Provide the (X, Y) coordinate of the cell's center where the given text is located.  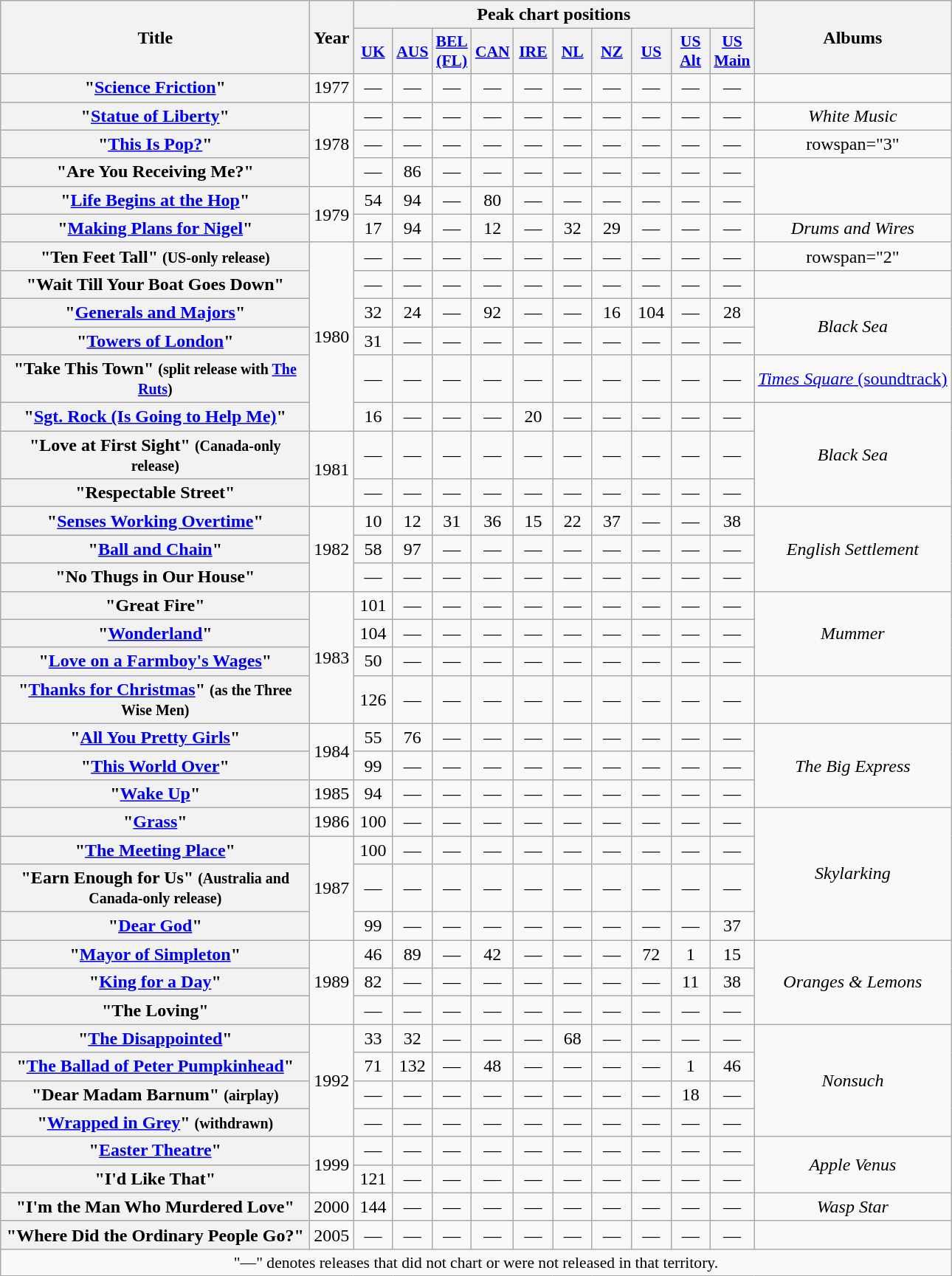
42 (493, 954)
"The Disappointed" (155, 1038)
1980 (332, 337)
"Thanks for Christmas" (as the Three Wise Men) (155, 700)
"The Ballad of Peter Pumpkinhead" (155, 1066)
"—" denotes releases that did not chart or were not released in that territory. (476, 1262)
1983 (332, 657)
"Where Did the Ordinary People Go?" (155, 1235)
126 (373, 700)
Mummer (853, 633)
Oranges & Lemons (853, 982)
US Alt (691, 52)
71 (373, 1066)
Times Square (soundtrack) (853, 379)
"All You Pretty Girls" (155, 737)
48 (493, 1066)
1979 (332, 214)
1987 (332, 887)
24 (412, 312)
"Senses Working Overtime" (155, 521)
18 (691, 1094)
CAN (493, 52)
89 (412, 954)
"Mayor of Simpleton" (155, 954)
1989 (332, 982)
144 (373, 1207)
1992 (332, 1080)
20 (533, 417)
"Making Plans for Nigel" (155, 228)
80 (493, 200)
"Easter Theatre" (155, 1151)
"Great Fire" (155, 605)
English Settlement (853, 549)
82 (373, 982)
"Statue of Liberty" (155, 116)
Albums (853, 37)
"The Meeting Place" (155, 849)
54 (373, 200)
"No Thugs in Our House" (155, 577)
58 (373, 549)
"Science Friction" (155, 88)
"I'm the Man Who Murdered Love" (155, 1207)
"King for a Day" (155, 982)
36 (493, 521)
US Main (732, 52)
"Are You Receiving Me?" (155, 172)
11 (691, 982)
28 (732, 312)
IRE (533, 52)
Year (332, 37)
1999 (332, 1165)
"This Is Pop?" (155, 144)
The Big Express (853, 765)
US (651, 52)
"Love at First Sight" (Canada-only release) (155, 455)
1985 (332, 793)
"Sgt. Rock (Is Going to Help Me)" (155, 417)
76 (412, 737)
86 (412, 172)
White Music (853, 116)
"Earn Enough for Us" (Australia and Canada-only release) (155, 889)
10 (373, 521)
1982 (332, 549)
121 (373, 1179)
29 (611, 228)
"Wake Up" (155, 793)
55 (373, 737)
1978 (332, 144)
72 (651, 954)
rowspan="3" (853, 144)
1977 (332, 88)
"Towers of London" (155, 340)
68 (573, 1038)
2005 (332, 1235)
"The Loving" (155, 1010)
17 (373, 228)
NL (573, 52)
Nonsuch (853, 1080)
Apple Venus (853, 1165)
"Life Begins at the Hop" (155, 200)
"I'd Like That" (155, 1179)
Peak chart positions (553, 15)
UK (373, 52)
1981 (332, 469)
92 (493, 312)
"Ten Feet Tall" (US-only release) (155, 256)
Title (155, 37)
"This World Over" (155, 765)
rowspan="2" (853, 256)
22 (573, 521)
2000 (332, 1207)
"Grass" (155, 821)
"Wrapped in Grey" (withdrawn) (155, 1122)
1984 (332, 751)
BEL(FL) (452, 52)
"Wonderland" (155, 633)
"Wait Till Your Boat Goes Down" (155, 284)
NZ (611, 52)
132 (412, 1066)
101 (373, 605)
33 (373, 1038)
"Respectable Street" (155, 493)
"Take This Town" (split release with The Ruts) (155, 379)
Drums and Wires (853, 228)
1986 (332, 821)
Wasp Star (853, 1207)
50 (373, 661)
Skylarking (853, 874)
"Dear Madam Barnum" (airplay) (155, 1094)
"Generals and Majors" (155, 312)
97 (412, 549)
"Dear God" (155, 926)
AUS (412, 52)
"Love on a Farmboy's Wages" (155, 661)
"Ball and Chain" (155, 549)
